Identify which cell holds the provided text, then report its (x, y) central coordinate. 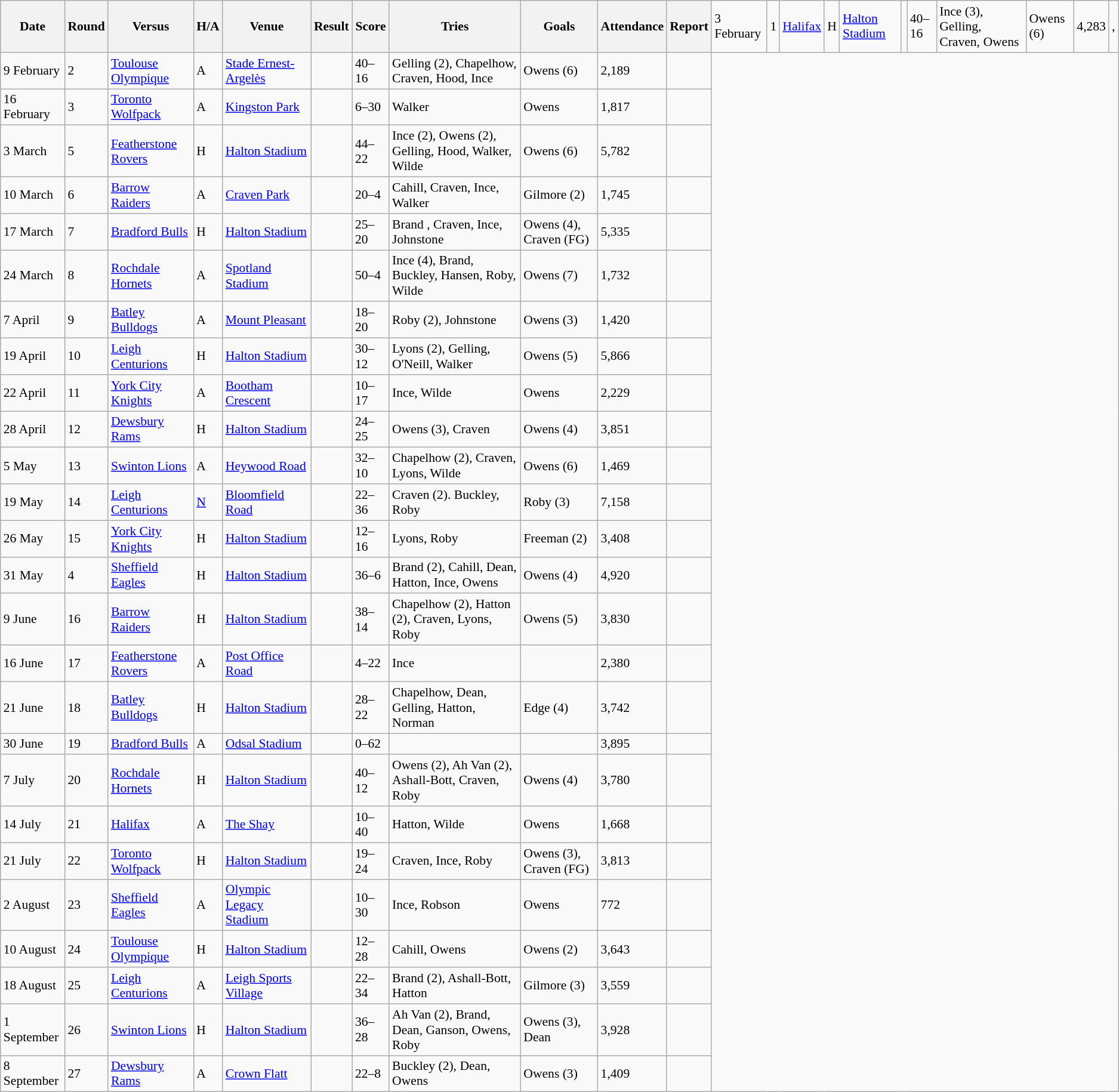
17 (86, 664)
4,283 (1091, 26)
Leigh Sports Village (267, 986)
Crown Flatt (267, 1074)
22 (86, 860)
5,866 (633, 357)
3,928 (633, 1030)
20–4 (371, 196)
21 June (33, 708)
Gilmore (3) (559, 986)
Owens (4), Craven (FG) (559, 232)
21 July (33, 860)
2 (86, 70)
6 (86, 196)
1 (773, 26)
21 (86, 825)
Owens (3), Dean (559, 1030)
24 March (33, 276)
Date (33, 26)
Lyons, Roby (455, 538)
3 March (33, 152)
23 (86, 905)
Freeman (2) (559, 538)
Attendance (633, 26)
Ince (4), Brand, Buckley, Hansen, Roby, Wilde (455, 276)
Ah Van (2), Brand, Dean, Ganson, Owens, Roby (455, 1030)
7 April (33, 320)
Lyons (2), Gelling, O'Neill, Walker (455, 357)
Roby (2), Johnstone (455, 320)
Walker (455, 107)
25–20 (371, 232)
Report (689, 26)
50–4 (371, 276)
3,742 (633, 708)
Owens (3), Craven (FG) (559, 860)
Brand (2), Ashall-Bott, Hatton (455, 986)
3 (86, 107)
32–10 (371, 465)
Mount Pleasant (267, 320)
7,158 (633, 502)
1,469 (633, 465)
36–28 (371, 1030)
10 (86, 357)
Ince, Wilde (455, 393)
Craven Park (267, 196)
6–30 (371, 107)
Versus (150, 26)
Spotland Stadium (267, 276)
22–8 (371, 1074)
Stade Ernest-Argelès (267, 70)
26 May (33, 538)
9 (86, 320)
28 April (33, 430)
3,780 (633, 781)
7 July (33, 781)
2,189 (633, 70)
13 (86, 465)
24 (86, 949)
Ince (2), Owens (2), Gelling, Hood, Walker, Wilde (455, 152)
Hatton, Wilde (455, 825)
1,668 (633, 825)
11 (86, 393)
4 (86, 575)
3,851 (633, 430)
Gilmore (2) (559, 196)
2,229 (633, 393)
Brand , Craven, Ince, Johnstone (455, 232)
15 (86, 538)
Owens (2) (559, 949)
18 (86, 708)
10 August (33, 949)
22–34 (371, 986)
22–36 (371, 502)
Owens (3), Craven (455, 430)
Olympic Legacy Stadium (267, 905)
Tries (455, 26)
9 June (33, 619)
22 April (33, 393)
Venue (267, 26)
40–12 (371, 781)
3,408 (633, 538)
Odsal Stadium (267, 744)
24–25 (371, 430)
N (208, 502)
3 February (739, 26)
Brand (2), Cahill, Dean, Hatton, Ince, Owens (455, 575)
4–22 (371, 664)
The Shay (267, 825)
14 (86, 502)
, (1114, 26)
Ince (3), Gelling, Craven, Owens (981, 26)
Chapelhow (2), Craven, Lyons, Wilde (455, 465)
38–14 (371, 619)
Gelling (2), Chapelhow, Craven, Hood, Ince (455, 70)
8 September (33, 1074)
Heywood Road (267, 465)
Post Office Road (267, 664)
3,643 (633, 949)
16 (86, 619)
Cahill, Craven, Ince, Walker (455, 196)
18–20 (371, 320)
5 May (33, 465)
Chapelhow (2), Hatton (2), Craven, Lyons, Roby (455, 619)
30–12 (371, 357)
1,420 (633, 320)
Bootham Crescent (267, 393)
1,817 (633, 107)
1 September (33, 1030)
19 May (33, 502)
3,559 (633, 986)
36–6 (371, 575)
Score (371, 26)
Buckley (2), Dean, Owens (455, 1074)
1,732 (633, 276)
Bloomfield Road (267, 502)
3,895 (633, 744)
5,335 (633, 232)
12–28 (371, 949)
18 August (33, 986)
19–24 (371, 860)
28–22 (371, 708)
Goals (559, 26)
27 (86, 1074)
12–16 (371, 538)
17 March (33, 232)
44–22 (371, 152)
26 (86, 1030)
Round (86, 26)
1,409 (633, 1074)
9 February (33, 70)
2 August (33, 905)
H/A (208, 26)
25 (86, 986)
10–30 (371, 905)
Edge (4) (559, 708)
20 (86, 781)
10–17 (371, 393)
Owens (2), Ah Van (2), Ashall-Bott, Craven, Roby (455, 781)
1,745 (633, 196)
Kingston Park (267, 107)
5,782 (633, 152)
Roby (3) (559, 502)
772 (633, 905)
5 (86, 152)
19 (86, 744)
2,380 (633, 664)
31 May (33, 575)
19 April (33, 357)
Chapelhow, Dean, Gelling, Hatton, Norman (455, 708)
16 February (33, 107)
3,813 (633, 860)
10–40 (371, 825)
12 (86, 430)
0–62 (371, 744)
7 (86, 232)
4,920 (633, 575)
Cahill, Owens (455, 949)
Ince (455, 664)
16 June (33, 664)
Owens (7) (559, 276)
Ince, Robson (455, 905)
30 June (33, 744)
Craven, Ince, Roby (455, 860)
3,830 (633, 619)
10 March (33, 196)
Result (332, 26)
Craven (2). Buckley, Roby (455, 502)
14 July (33, 825)
8 (86, 276)
